Search for the cell housing the specified text and yield its [x, y] center coordinate. 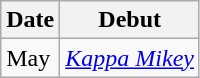
Debut [130, 20]
May [30, 58]
Kappa Mikey [130, 58]
Date [30, 20]
